Locate the cell with the specified text and output its [X, Y] center coordinate. 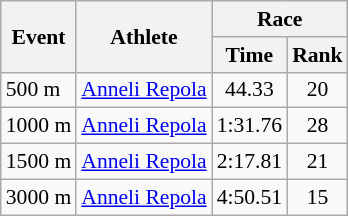
Time [250, 55]
28 [318, 126]
20 [318, 90]
Rank [318, 55]
Race [280, 19]
4:50.51 [250, 197]
1000 m [38, 126]
15 [318, 197]
500 m [38, 90]
Event [38, 36]
2:17.81 [250, 162]
21 [318, 162]
44.33 [250, 90]
1500 m [38, 162]
Athlete [144, 36]
3000 m [38, 197]
1:31.76 [250, 126]
